Detect which cell encompasses the target text, then output its [X, Y] center coordinate. 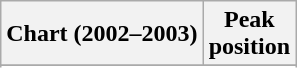
Chart (2002–2003) [102, 34]
Peakposition [249, 34]
